For the text-containing cell, return its midpoint in (X, Y) coordinate format. 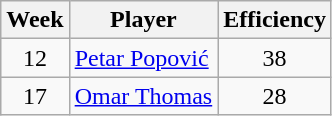
38 (275, 58)
Week (35, 20)
17 (35, 96)
Player (144, 20)
Omar Thomas (144, 96)
Petar Popović (144, 58)
28 (275, 96)
12 (35, 58)
Efficiency (275, 20)
